Search for the cell housing the specified text and yield its [X, Y] center coordinate. 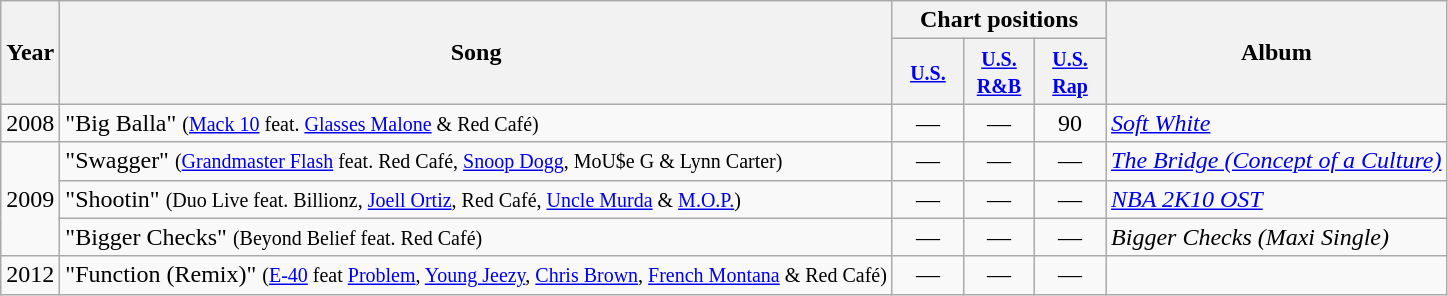
"Bigger Checks" (Beyond Belief feat. Red Café) [476, 237]
Soft White [1276, 123]
2009 [30, 199]
U.S. [928, 72]
90 [1070, 123]
Year [30, 52]
The Bridge (Concept of a Culture) [1276, 161]
"Big Balla" (Mack 10 feat. Glasses Malone & Red Café) [476, 123]
NBA 2K10 OST [1276, 199]
"Shootin" (Duo Live feat. Billionz, Joell Ortiz, Red Café, Uncle Murda & M.O.P.) [476, 199]
Album [1276, 52]
U.S. R&B [998, 72]
Bigger Checks (Maxi Single) [1276, 237]
"Function (Remix)" (E-40 feat Problem, Young Jeezy, Chris Brown, French Montana & Red Café) [476, 275]
"Swagger" (Grandmaster Flash feat. Red Café, Snoop Dogg, MoU$e G & Lynn Carter) [476, 161]
2008 [30, 123]
U.S. Rap [1070, 72]
Chart positions [998, 20]
2012 [30, 275]
Song [476, 52]
